Extract the (x, y) coordinate from the center of the cell holding the provided text.  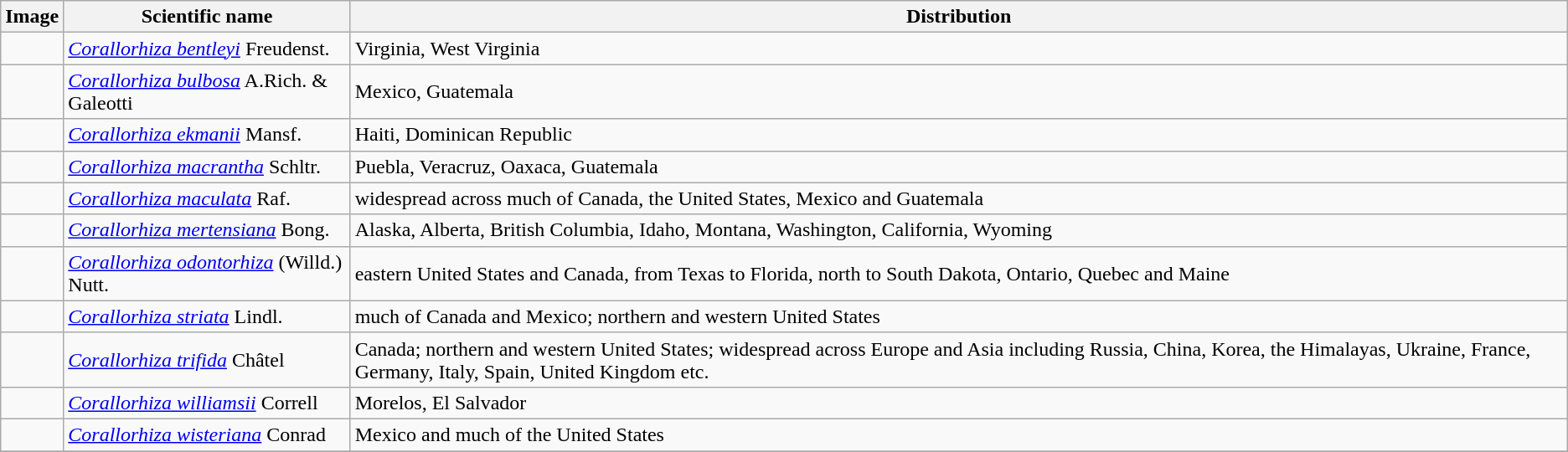
Corallorhiza bulbosa A.Rich. & Galeotti (207, 92)
Corallorhiza striata Lindl. (207, 316)
Distribution (958, 17)
Alaska, Alberta, British Columbia, Idaho, Montana, Washington, California, Wyoming (958, 230)
Puebla, Veracruz, Oaxaca, Guatemala (958, 167)
Corallorhiza bentleyi Freudenst. (207, 49)
Mexico, Guatemala (958, 92)
Corallorhiza odontorhiza (Willd.) Nutt. (207, 273)
Morelos, El Salvador (958, 403)
Haiti, Dominican Republic (958, 135)
Scientific name (207, 17)
Mexico and much of the United States (958, 434)
Image (32, 17)
Corallorhiza trifida Châtel (207, 360)
Corallorhiza mertensiana Bong. (207, 230)
Corallorhiza williamsii Correll (207, 403)
Corallorhiza maculata Raf. (207, 198)
much of Canada and Mexico; northern and western United States (958, 316)
Virginia, West Virginia (958, 49)
Corallorhiza ekmanii Mansf. (207, 135)
widespread across much of Canada, the United States, Mexico and Guatemala (958, 198)
Corallorhiza wisteriana Conrad (207, 434)
eastern United States and Canada, from Texas to Florida, north to South Dakota, Ontario, Quebec and Maine (958, 273)
Corallorhiza macrantha Schltr. (207, 167)
